Return (X, Y) of the center of cell containing provided text 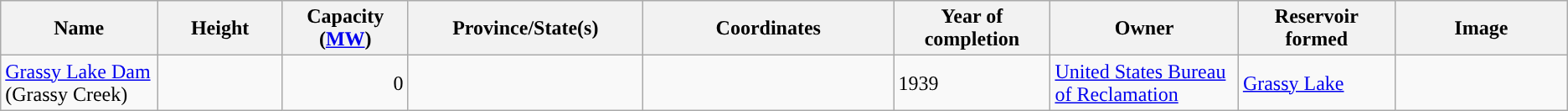
0 (345, 82)
Owner (1144, 29)
Grassy Lake Dam (Grassy Creek) (79, 82)
Province/State(s) (526, 29)
1939 (972, 82)
Height (220, 29)
Reservoir formed (1317, 29)
Year of completion (972, 29)
United States Bureau of Reclamation (1144, 82)
Coordinates (769, 29)
Name (79, 29)
Grassy Lake (1317, 82)
Image (1481, 29)
Capacity (MW) (345, 29)
